Search for the cell housing the specified text and yield its [x, y] center coordinate. 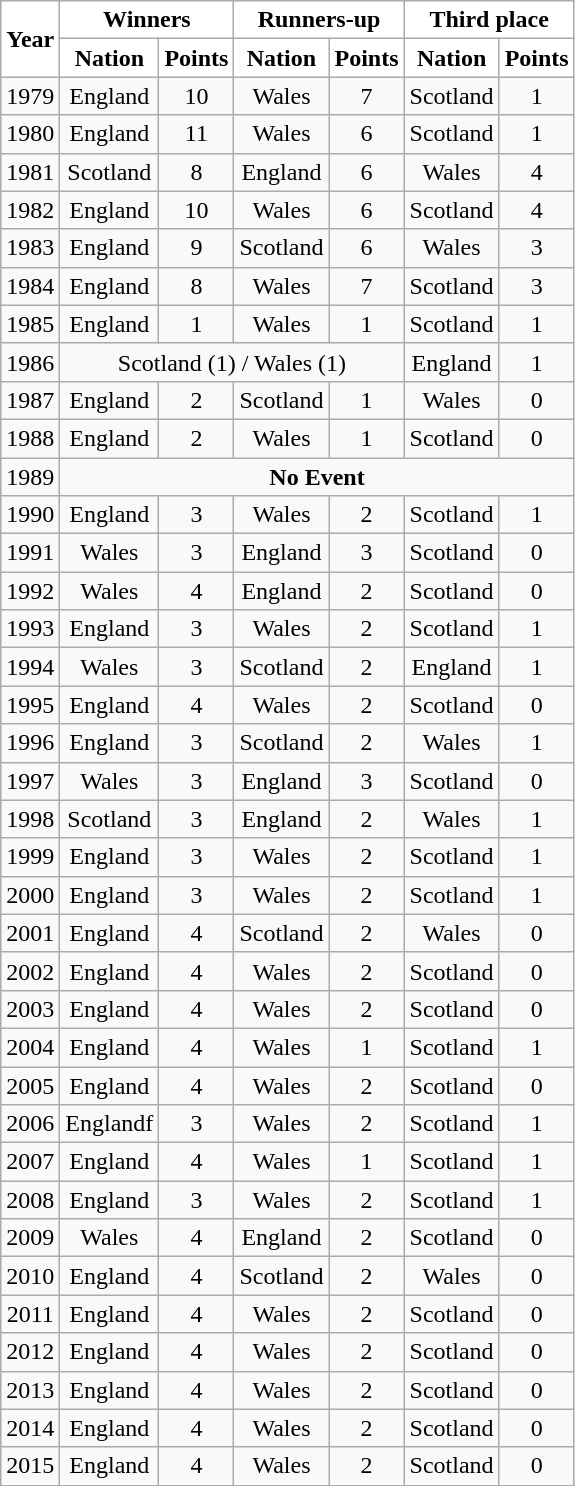
1981 [30, 172]
1987 [30, 400]
Scotland (1) / Wales (1) [232, 362]
1996 [30, 743]
1995 [30, 705]
1997 [30, 781]
1998 [30, 819]
2013 [30, 1390]
2008 [30, 1200]
2007 [30, 1162]
1979 [30, 96]
9 [196, 248]
No Event [317, 477]
2005 [30, 1085]
Third place [489, 20]
2003 [30, 1009]
1993 [30, 629]
Winners [147, 20]
1989 [30, 477]
1982 [30, 210]
1986 [30, 362]
1994 [30, 667]
Englandf [110, 1124]
1988 [30, 438]
1980 [30, 134]
1985 [30, 324]
2001 [30, 933]
1990 [30, 515]
2011 [30, 1314]
2004 [30, 1047]
1999 [30, 857]
2014 [30, 1428]
2009 [30, 1238]
Year [30, 39]
1983 [30, 248]
1992 [30, 591]
2010 [30, 1276]
1984 [30, 286]
1991 [30, 553]
2002 [30, 971]
Runners-up [319, 20]
2000 [30, 895]
2006 [30, 1124]
2015 [30, 1466]
11 [196, 134]
2012 [30, 1352]
